Return [X, Y] of the center of cell containing provided text 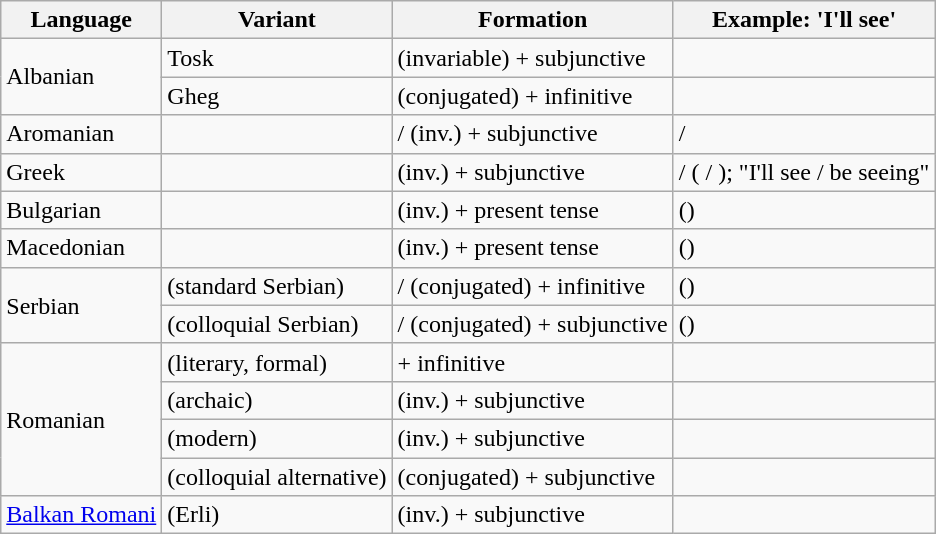
Example: 'I'll see' [804, 20]
Language [82, 20]
(standard Serbian) [277, 286]
/ ( / ); "I'll see / be seeing" [804, 172]
Macedonian [82, 248]
/ [804, 134]
(colloquial alternative) [277, 477]
Tosk [277, 58]
Variant [277, 20]
(literary, formal) [277, 362]
(modern) [277, 438]
(Erli) [277, 515]
Greek [82, 172]
(colloquial Serbian) [277, 324]
/ (inv.) + subjunctive [532, 134]
Romanian [82, 419]
Bulgarian [82, 210]
Aromanian [82, 134]
Formation [532, 20]
Albanian [82, 77]
(invariable) + subjunctive [532, 58]
Serbian [82, 305]
+ infinitive [532, 362]
Balkan Romani [82, 515]
/ (conjugated) + subjunctive [532, 324]
Gheg [277, 96]
/ (conjugated) + infinitive [532, 286]
(archaic) [277, 400]
(conjugated) + subjunctive [532, 477]
(conjugated) + infinitive [532, 96]
